Detect which cell encompasses the target text, then output its (X, Y) center coordinate. 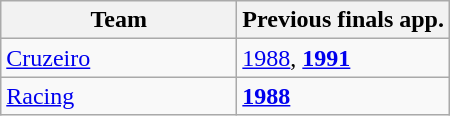
1988 (344, 96)
1988, 1991 (344, 58)
Racing (119, 96)
Team (119, 20)
Cruzeiro (119, 58)
Previous finals app. (344, 20)
